Pinpoint the cell where the given text exists, returning its [X, Y] midpoint coordinate. 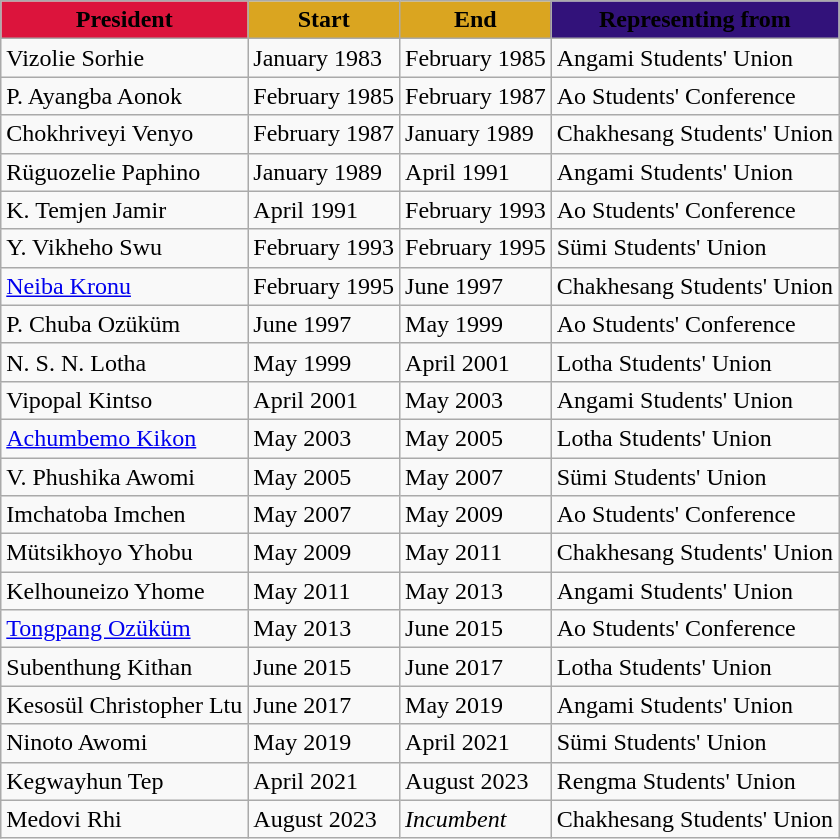
Ninoto Awomi [124, 743]
Incumbent [476, 819]
Start [324, 20]
P. Ayangba Aonok [124, 96]
January 1983 [324, 58]
Rüguozelie Paphino [124, 172]
Medovi Rhi [124, 819]
Vizolie Sorhie [124, 58]
Achumbemo Kikon [124, 438]
Representing from [694, 20]
N. S. N. Lotha [124, 362]
President [124, 20]
K. Temjen Jamir [124, 210]
Vipopal Kintso [124, 400]
Kesosül Christopher Ltu [124, 705]
P. Chuba Ozüküm [124, 324]
Imchatoba Imchen [124, 515]
Y. Vikheho Swu [124, 248]
V. Phushika Awomi [124, 477]
Tongpang Ozüküm [124, 629]
Kegwayhun Tep [124, 781]
Mütsikhoyo Yhobu [124, 553]
Chokhriveyi Venyo [124, 134]
Subenthung Kithan [124, 667]
Rengma Students' Union [694, 781]
Kelhouneizo Yhome [124, 591]
Neiba Kronu [124, 286]
End [476, 20]
